Pinpoint the cell where the given text exists, returning its [X, Y] midpoint coordinate. 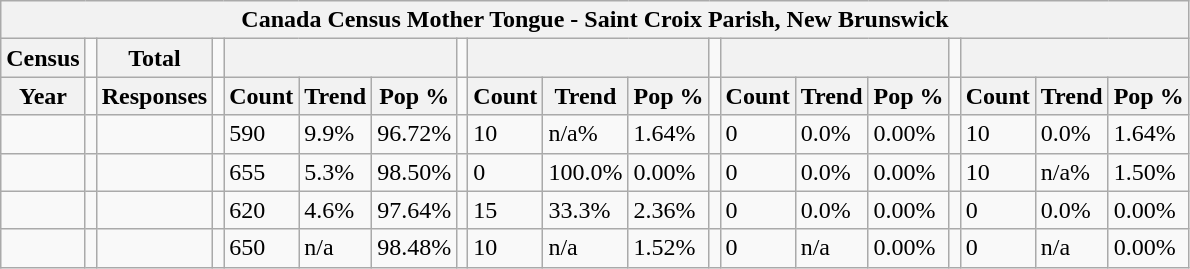
620 [262, 210]
5.3% [336, 172]
15 [506, 210]
96.72% [414, 134]
Canada Census Mother Tongue - Saint Croix Parish, New Brunswick [595, 20]
98.48% [414, 248]
33.3% [586, 210]
100.0% [586, 172]
590 [262, 134]
Census [43, 58]
655 [262, 172]
Total [154, 58]
650 [262, 248]
2.36% [668, 210]
1.50% [1148, 172]
Responses [154, 96]
9.9% [336, 134]
98.50% [414, 172]
Year [43, 96]
1.52% [668, 248]
97.64% [414, 210]
4.6% [336, 210]
